Determine the (X, Y) coordinate at the center of the cell enclosing the given text.  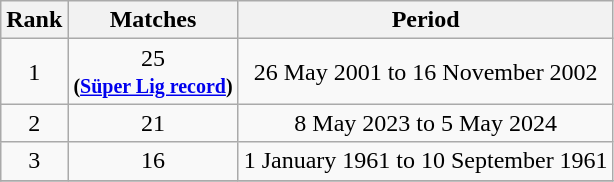
Matches (153, 20)
1 (34, 72)
26 May 2001 to 16 November 2002 (426, 72)
8 May 2023 to 5 May 2024 (426, 123)
21 (153, 123)
Rank (34, 20)
Period (426, 20)
25 (Süper Lig record) (153, 72)
16 (153, 161)
1 January 1961 to 10 September 1961 (426, 161)
2 (34, 123)
3 (34, 161)
